Output the [X, Y] coordinate of the center of the cell containing the given text.  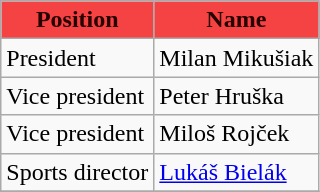
Milan Mikušiak [236, 58]
Lukáš Bielák [236, 172]
Sports director [78, 172]
Peter Hruška [236, 96]
Name [236, 20]
Position [78, 20]
President [78, 58]
Miloš Rojček [236, 134]
